Scan for the cell matching the given text and deliver its [X, Y] coordinate at center. 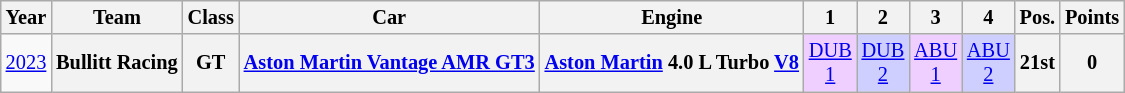
Aston Martin 4.0 L Turbo V8 [672, 63]
Bullitt Racing [116, 63]
Car [390, 17]
4 [988, 17]
ABU2 [988, 63]
2023 [26, 63]
1 [830, 17]
GT [211, 63]
Year [26, 17]
Team [116, 17]
0 [1092, 63]
Class [211, 17]
ABU1 [936, 63]
Points [1092, 17]
3 [936, 17]
DUB2 [884, 63]
Aston Martin Vantage AMR GT3 [390, 63]
Pos. [1038, 17]
21st [1038, 63]
DUB1 [830, 63]
2 [884, 17]
Engine [672, 17]
